Capture the cell that displays the provided text and extract its (x, y) central coordinate. 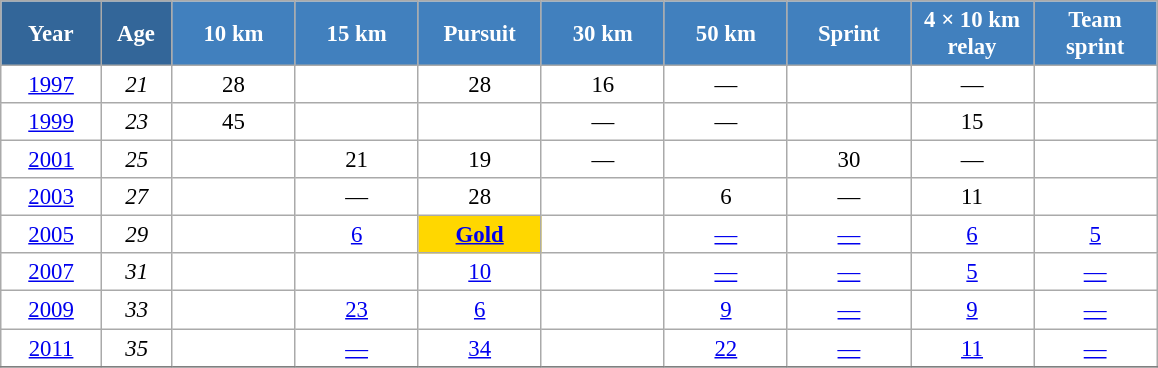
15 (972, 122)
Gold (480, 235)
16 (602, 85)
45 (234, 122)
15 km (356, 34)
Team sprint (1096, 34)
30 (848, 160)
2005 (52, 235)
2001 (52, 160)
22 (726, 348)
1997 (52, 85)
2011 (52, 348)
Pursuit (480, 34)
Year (52, 34)
50 km (726, 34)
34 (480, 348)
2003 (52, 197)
30 km (602, 34)
29 (136, 235)
2009 (52, 310)
33 (136, 310)
35 (136, 348)
27 (136, 197)
31 (136, 273)
19 (480, 160)
1999 (52, 122)
4 × 10 km relay (972, 34)
10 (480, 273)
10 km (234, 34)
25 (136, 160)
Sprint (848, 34)
Age (136, 34)
2007 (52, 273)
